Return (x, y) of the center of cell containing provided text 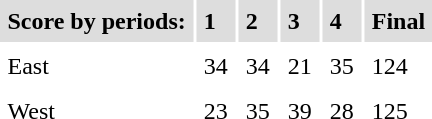
Score by periods: (96, 21)
1 (216, 21)
124 (398, 66)
35 (342, 66)
Final (398, 21)
3 (300, 21)
21 (300, 66)
2 (258, 21)
4 (342, 21)
East (96, 66)
